Capture the cell that displays the provided text and extract its (x, y) central coordinate. 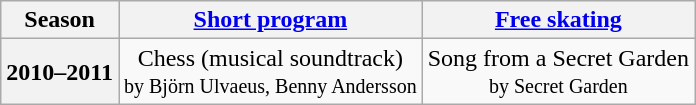
Free skating (558, 20)
Short program (270, 20)
Chess (musical soundtrack) by Björn Ulvaeus, Benny Andersson (270, 72)
Season (60, 20)
2010–2011 (60, 72)
Song from a Secret Garden by Secret Garden (558, 72)
